Identify which cell holds the provided text, then report its (x, y) central coordinate. 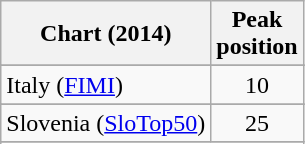
10 (257, 85)
Peakposition (257, 34)
Italy (FIMI) (106, 85)
25 (257, 123)
Slovenia (SloTop50) (106, 123)
Chart (2014) (106, 34)
